Determine the (x, y) coordinate at the center of the cell enclosing the given text.  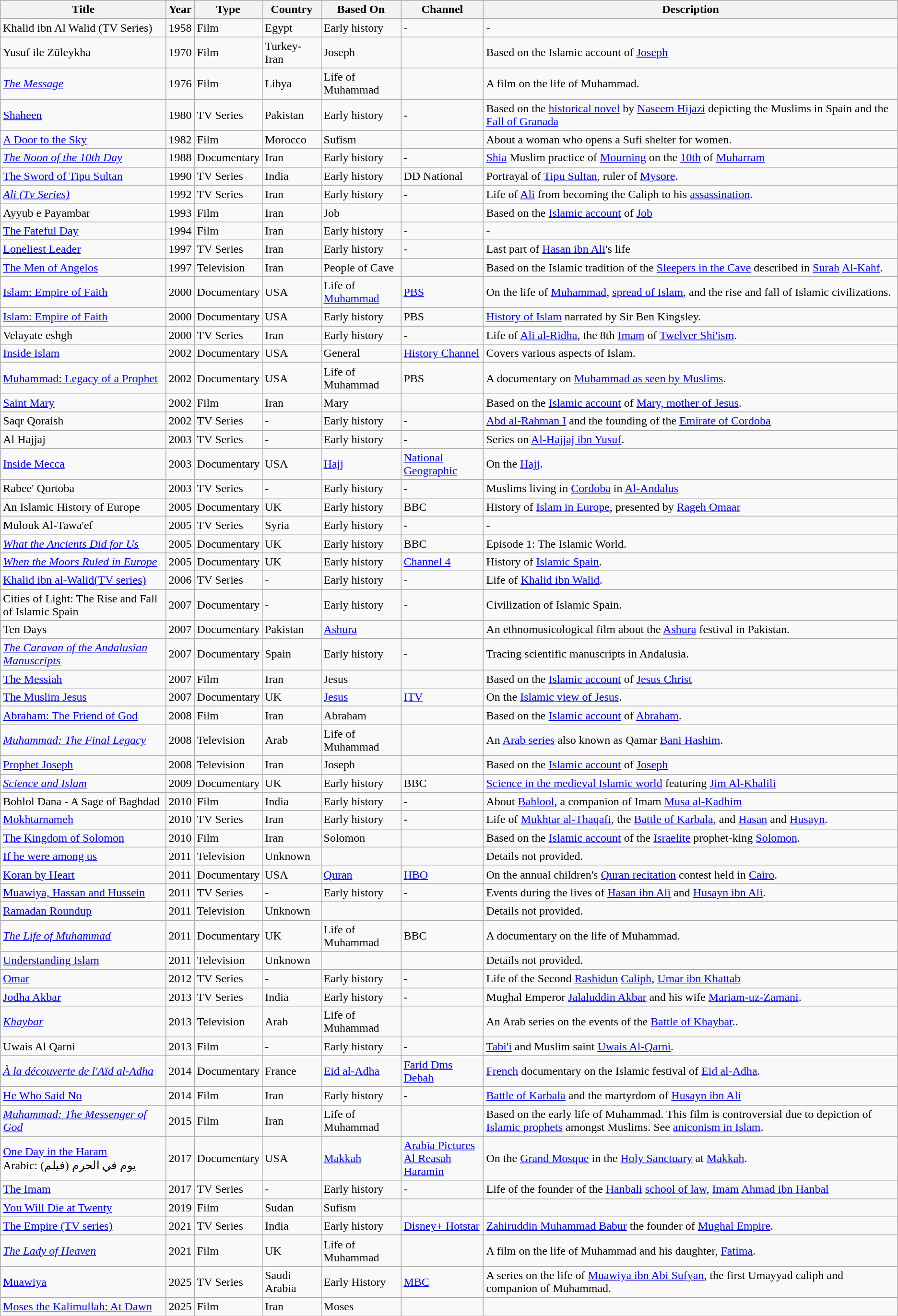
Saint Mary (83, 403)
Moses the Kalimullah: At Dawn (83, 1306)
An ethnomusicological film about the Ashura festival in Pakistan. (691, 630)
A Door to the Sky (83, 140)
Eid al-Adha (361, 1071)
Civilization of Islamic Spain. (691, 604)
1970 (180, 53)
Life of Khalid ibn Walid. (691, 580)
The Men of Angelos (83, 267)
The Imam (83, 1189)
The Message (83, 83)
Life of Mukhtar al-Thaqafi, the Battle of Karbala, and Hasan and Husayn. (691, 820)
Khaybar (83, 1022)
Mulouk Al-Tawa'ef (83, 525)
MBC (442, 1281)
Uwais Al Qarni (83, 1046)
Muhammad: The Final Legacy (83, 740)
Based on the Islamic account of Abraham. (691, 716)
Al Hajjaj (83, 439)
Muawiya, Hassan and Hussein (83, 893)
The Kingdom of Solomon (83, 838)
History of Islam in Europe, presented by Rageh Omaar (691, 507)
Khalid ibn al-Walid(TV series) (83, 580)
Spain (292, 654)
Omar (83, 979)
Egypt (292, 28)
You Will Die at Twenty (83, 1208)
Ramadan Roundup (83, 911)
A series on the life of Muawiya ibn Abi Sufyan, the first Umayyad caliph and companion of Muhammad. (691, 1281)
Based on the early life of Muhammad. This film is controversial due to depiction of Islamic prophets amongst Muslims. See aniconism in Islam. (691, 1120)
Arabia PicturesAl Reasah Haramin (442, 1158)
On the Grand Mosque in the Holy Sanctuary at Makkah. (691, 1158)
Farid Dms Debah (442, 1071)
He Who Said No (83, 1096)
An Islamic History of Europe (83, 507)
Country (292, 10)
2012 (180, 979)
General (361, 353)
The Noon of the 10th Day (83, 158)
Solomon (361, 838)
The Sword of Tipu Sultan (83, 176)
Based on the Islamic tradition of the Sleepers in the Cave described in Surah Al-Kahf. (691, 267)
1990 (180, 176)
Shaheen (83, 115)
Rabee' Qortoba (83, 489)
Description (691, 10)
Channel (442, 10)
Based on the historical novel by Naseem Hijazi depicting the Muslims in Spain and the Fall of Granada (691, 115)
2015 (180, 1120)
An Arab series also known as Qamar Bani Hashim. (691, 740)
The Fateful Day (83, 231)
Series on Al-Hajjaj ibn Yusuf. (691, 439)
A film on the life of Muhammad and his daughter, Fatima. (691, 1251)
An Arab series on the events of the Battle of Khaybar.. (691, 1022)
About Bahlool, a companion of Imam Musa al-Kadhim (691, 801)
Khalid ibn Al Walid (TV Series) (83, 28)
Syria (292, 525)
History Channel (442, 353)
Early History (361, 1281)
Loneliest Leader (83, 249)
Based on the Islamic account of Jesus Christ (691, 679)
National Geographic (442, 464)
2006 (180, 580)
A documentary on the life of Muhammad. (691, 935)
Hajj (361, 464)
1992 (180, 194)
Muslims living in Cordoba in Al-Andalus (691, 489)
History of Islam narrated by Sir Ben Kingsley. (691, 317)
Sudan (292, 1208)
On the Hajj. (691, 464)
Cities of Light: The Rise and Fall of Islamic Spain (83, 604)
Year (180, 10)
2019 (180, 1208)
Ayyub e Payambar (83, 212)
Life of the founder of the Hanbali school of law, Imam Ahmad ibn Hanbal (691, 1189)
1993 (180, 212)
Inside Islam (83, 353)
Events during the lives of Hasan ibn Ali and Husayn ibn Ali. (691, 893)
One Day in the HaramArabic: يوم في الحرم (فيلم) (83, 1158)
Life of the Second Rashidun Caliph, Umar ibn Khattab (691, 979)
French documentary on the Islamic festival of Eid al-Adha. (691, 1071)
Abd al-Rahman I and the founding of the Emirate of Cordoba (691, 421)
Turkey-Iran (292, 53)
On the life of Muhammad, spread of Islam, and the rise and fall of Islamic civilizations. (691, 293)
Saudi Arabia (292, 1281)
1994 (180, 231)
Makkah (361, 1158)
HBO (442, 874)
Velayate eshgh (83, 335)
On the Islamic view of Jesus. (691, 697)
Prophet Joseph (83, 765)
Covers various aspects of Islam. (691, 353)
Last part of Hasan ibn Ali's life (691, 249)
Muawiya (83, 1281)
Life of Ali al-Ridha, the 8th Imam of Twelver Shi'ism. (691, 335)
Disney+ Hotstar (442, 1226)
If he were among us (83, 856)
Jodha Akbar (83, 997)
DD National (442, 176)
Channel 4 (442, 562)
Based on the Islamic account of Job (691, 212)
Life of Ali from becoming the Caliph to his assassination. (691, 194)
1980 (180, 115)
Mokhtarnameh (83, 820)
Episode 1: The Islamic World. (691, 543)
Libya (292, 83)
The Life of Muhammad (83, 935)
About a woman who opens a Sufi shelter for women. (691, 140)
The Messiah (83, 679)
Based on the Islamic account of Mary, mother of Jesus. (691, 403)
The Muslim Jesus (83, 697)
Bohlol Dana - A Sage of Baghdad (83, 801)
Quran (361, 874)
Abraham: The Friend of God (83, 716)
Yusuf ile Züleykha (83, 53)
Muhammad: The Messenger of God (83, 1120)
Title (83, 10)
Based on the Islamic account of the Israelite prophet-king Solomon. (691, 838)
Abraham (361, 716)
Inside Mecca (83, 464)
Ten Days (83, 630)
The Empire (TV series) (83, 1226)
The Caravan of the Andalusian Manuscripts (83, 654)
Muhammad: Legacy of a Prophet (83, 378)
France (292, 1071)
ITV (442, 697)
On the annual children's Quran recitation contest held in Cairo. (691, 874)
Ali (Tv Series) (83, 194)
Zahiruddin Muhammad Babur the founder of Mughal Empire. (691, 1226)
Saqr Qoraish (83, 421)
Mary (361, 403)
1958 (180, 28)
Koran by Heart (83, 874)
Portrayal of Tipu Sultan, ruler of Mysore. (691, 176)
Based On (361, 10)
When the Moors Ruled in Europe (83, 562)
What the Ancients Did for Us (83, 543)
A documentary on Muhammad as seen by Muslims. (691, 378)
A film on the life of Muhammad. (691, 83)
Understanding Islam (83, 961)
Tabi'i and Muslim saint Uwais Al-Qarni. (691, 1046)
Type (228, 10)
Job (361, 212)
À la découverte de l'Aïd al-Adha (83, 1071)
Science and Islam (83, 783)
Science in the medieval Islamic world featuring Jim Al-Khalili (691, 783)
People of Cave (361, 267)
1988 (180, 158)
Battle of Karbala and the martyrdom of Husayn ibn Ali (691, 1096)
Moses (361, 1306)
1982 (180, 140)
Ashura (361, 630)
Tracing scientific manuscripts in Andalusia. (691, 654)
1976 (180, 83)
History of Islamic Spain. (691, 562)
Mughal Emperor Jalaluddin Akbar and his wife Mariam-uz-Zamani. (691, 997)
Morocco (292, 140)
2009 (180, 783)
Shia Muslim practice of Mourning on the 10th of Muharram (691, 158)
The Lady of Heaven (83, 1251)
